Provide the [x, y] coordinate of the cell's center where the given text is located.  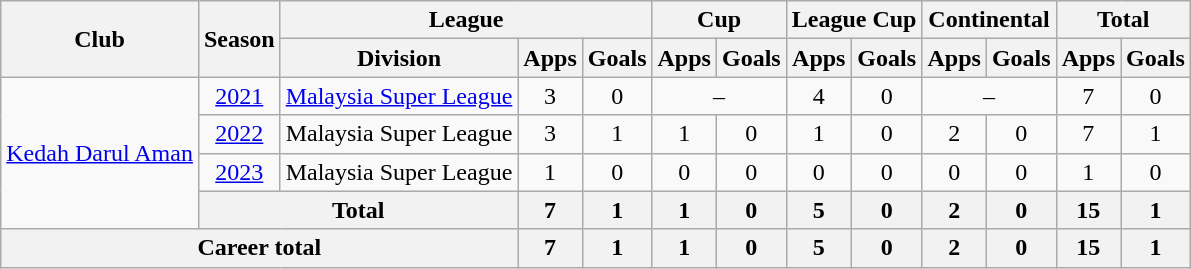
2021 [239, 96]
Season [239, 39]
Continental [989, 20]
League Cup [854, 20]
2022 [239, 134]
2023 [239, 172]
Kedah Darul Aman [100, 153]
Career total [260, 248]
Club [100, 39]
Cup [719, 20]
League [466, 20]
4 [818, 96]
Division [399, 58]
